From the cell containing the given text, extract its center point as (X, Y) coordinate. 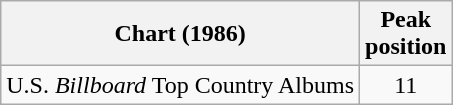
11 (406, 85)
U.S. Billboard Top Country Albums (180, 85)
Chart (1986) (180, 34)
Peakposition (406, 34)
